Extract the [X, Y] coordinate from the center of the cell holding the provided text.  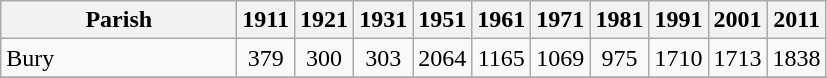
1069 [560, 58]
2001 [738, 20]
1713 [738, 58]
1911 [266, 20]
1165 [502, 58]
Bury [119, 58]
1981 [620, 20]
1710 [678, 58]
1921 [324, 20]
303 [384, 58]
1971 [560, 20]
975 [620, 58]
1931 [384, 20]
1838 [796, 58]
1961 [502, 20]
1951 [442, 20]
2011 [796, 20]
300 [324, 58]
2064 [442, 58]
1991 [678, 20]
Parish [119, 20]
379 [266, 58]
